Search for the cell housing the specified text and yield its [x, y] center coordinate. 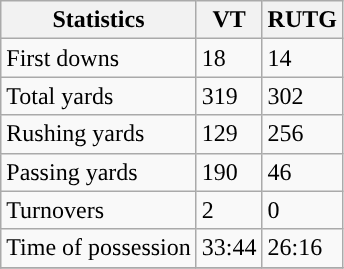
26:16 [302, 248]
319 [229, 96]
46 [302, 172]
Time of possession [99, 248]
VT [229, 20]
190 [229, 172]
Total yards [99, 96]
14 [302, 58]
RUTG [302, 20]
129 [229, 134]
Statistics [99, 20]
2 [229, 210]
Passing yards [99, 172]
Rushing yards [99, 134]
302 [302, 96]
33:44 [229, 248]
256 [302, 134]
First downs [99, 58]
0 [302, 210]
18 [229, 58]
Turnovers [99, 210]
